Provide the [X, Y] coordinate of the cell's center where the given text is located.  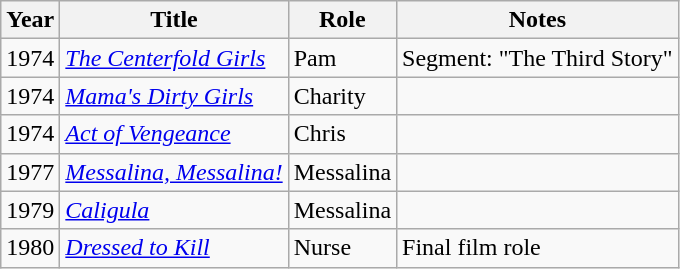
Title [174, 20]
Segment: "The Third Story" [538, 58]
Chris [342, 134]
1977 [30, 172]
Mama's Dirty Girls [174, 96]
Caligula [174, 210]
Final film role [538, 248]
Act of Vengeance [174, 134]
Nurse [342, 248]
1980 [30, 248]
Pam [342, 58]
The Centerfold Girls [174, 58]
1979 [30, 210]
Messalina, Messalina! [174, 172]
Year [30, 20]
Notes [538, 20]
Dressed to Kill [174, 248]
Role [342, 20]
Charity [342, 96]
